Return [X, Y] of the center of cell containing provided text 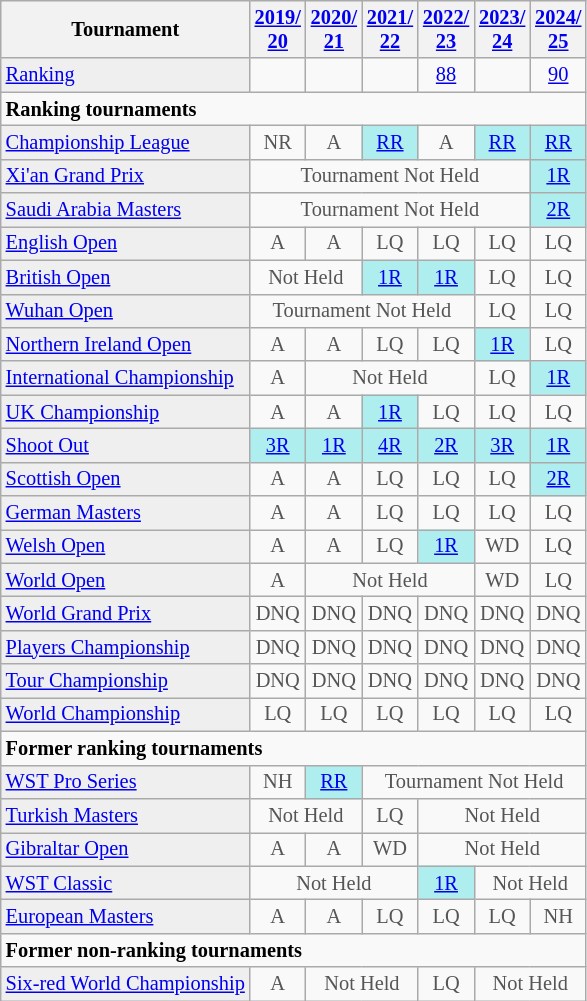
Scottish Open [126, 479]
Players Championship [126, 647]
World Grand Prix [126, 613]
4R [390, 445]
Former ranking tournaments [294, 748]
Gibraltar Open [126, 849]
Ranking tournaments [294, 109]
Ranking [126, 75]
Xi'an Grand Prix [126, 176]
World Open [126, 580]
English Open [126, 243]
88 [446, 75]
Turkish Masters [126, 815]
German Masters [126, 513]
British Open [126, 277]
Former non-ranking tournaments [294, 950]
Northern Ireland Open [126, 344]
Wuhan Open [126, 311]
2024/25 [558, 29]
Tour Championship [126, 681]
Tournament [126, 29]
Six-red World Championship [126, 984]
European Masters [126, 916]
WST Classic [126, 883]
Championship League [126, 142]
International Championship [126, 378]
2019/20 [278, 29]
2023/24 [502, 29]
UK Championship [126, 412]
WST Pro Series [126, 782]
Saudi Arabia Masters [126, 210]
NR [278, 142]
World Championship [126, 714]
2021/22 [390, 29]
90 [558, 75]
Welsh Open [126, 546]
2020/21 [334, 29]
2022/23 [446, 29]
Shoot Out [126, 445]
